Return [X, Y] of the center of cell containing provided text 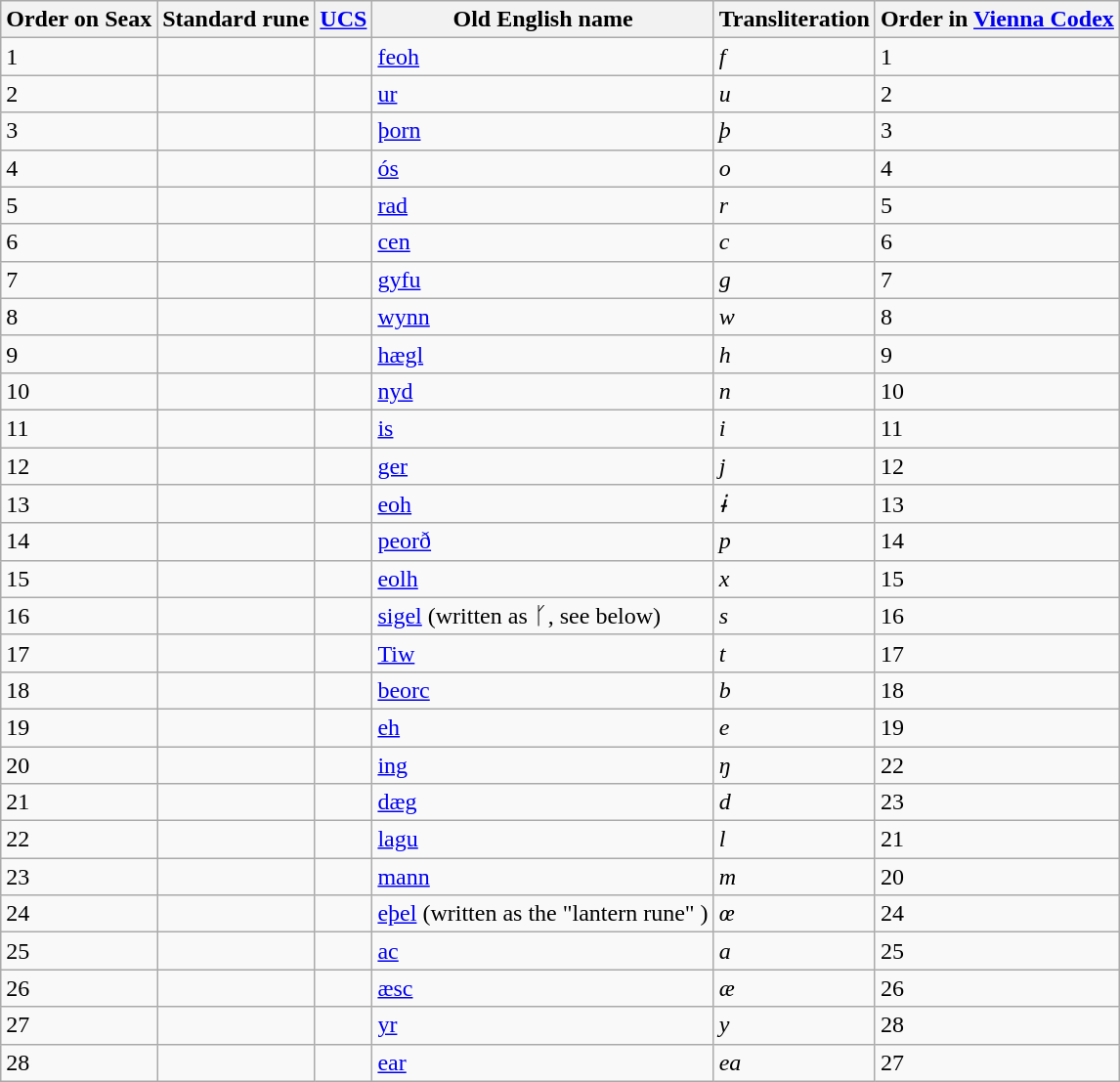
rad [543, 205]
o [794, 168]
ear [543, 1062]
nyd [543, 391]
y [794, 1025]
u [794, 94]
sigel (written as ᚴ, see below) [543, 616]
c [794, 242]
Order in Vienna Codex [997, 20]
h [794, 354]
i [794, 428]
f [794, 57]
gyfu [543, 280]
þorn [543, 131]
Tiw [543, 653]
ing [543, 765]
UCS [344, 20]
n [794, 391]
mann [543, 877]
eh [543, 727]
dæg [543, 802]
þ [794, 131]
eolh [543, 579]
œ [794, 914]
ŋ [794, 765]
hægl [543, 354]
eþel (written as the "lantern rune" ) [543, 914]
cen [543, 242]
Transliteration [794, 20]
Order on Seax [79, 20]
eoh [543, 504]
b [794, 690]
l [794, 840]
ac [543, 951]
m [794, 877]
ós [543, 168]
yr [543, 1025]
ea [794, 1062]
is [543, 428]
wynn [543, 317]
ur [543, 94]
ɨ [794, 504]
a [794, 951]
p [794, 541]
s [794, 616]
Old English name [543, 20]
g [794, 280]
e [794, 727]
æsc [543, 988]
æ [794, 988]
j [794, 466]
d [794, 802]
x [794, 579]
t [794, 653]
w [794, 317]
beorc [543, 690]
Standard rune [237, 20]
lagu [543, 840]
r [794, 205]
ger [543, 466]
feoh [543, 57]
peorð [543, 541]
